For the text-containing cell, return its midpoint in [x, y] coordinate format. 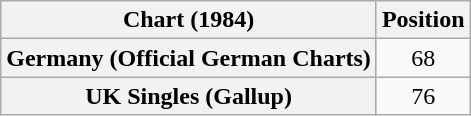
Chart (1984) [189, 20]
68 [423, 58]
Germany (Official German Charts) [189, 58]
UK Singles (Gallup) [189, 96]
Position [423, 20]
76 [423, 96]
